Detect which cell encompasses the target text, then output its [X, Y] center coordinate. 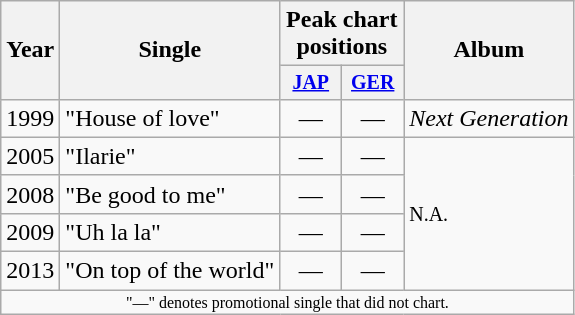
"Be good to me" [170, 194]
"House of love" [170, 118]
2013 [30, 271]
"Ilarie" [170, 156]
Peak chart positions [342, 34]
"—" denotes promotional single that did not chart. [288, 302]
Next Generation [489, 118]
2009 [30, 232]
Album [489, 50]
GER [373, 82]
JAP [311, 82]
Year [30, 50]
N.A. [489, 213]
"Uh la la" [170, 232]
Single [170, 50]
"On top of the world" [170, 271]
1999 [30, 118]
2008 [30, 194]
2005 [30, 156]
